Scan for the cell matching the given text and deliver its [X, Y] coordinate at center. 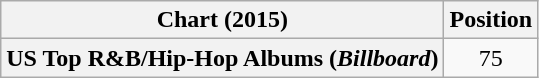
75 [491, 58]
Position [491, 20]
Chart (2015) [222, 20]
US Top R&B/Hip-Hop Albums (Billboard) [222, 58]
